Output the (x, y) coordinate of the center of the cell containing the given text.  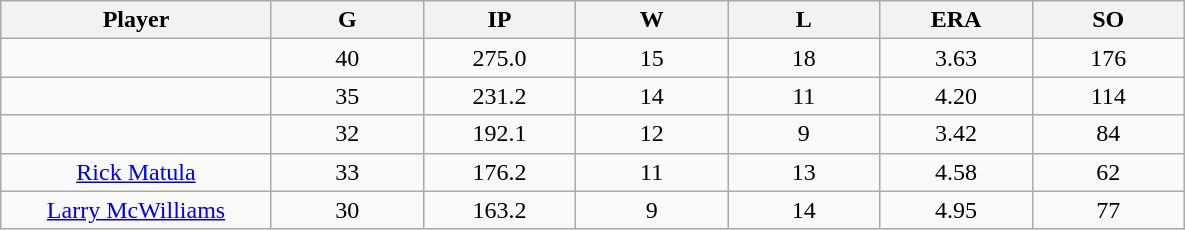
4.95 (956, 210)
30 (347, 210)
18 (804, 58)
13 (804, 172)
275.0 (499, 58)
4.58 (956, 172)
33 (347, 172)
Player (136, 20)
35 (347, 96)
IP (499, 20)
W (652, 20)
163.2 (499, 210)
231.2 (499, 96)
3.63 (956, 58)
Larry McWilliams (136, 210)
3.42 (956, 134)
ERA (956, 20)
176 (1108, 58)
62 (1108, 172)
176.2 (499, 172)
40 (347, 58)
32 (347, 134)
4.20 (956, 96)
L (804, 20)
84 (1108, 134)
Rick Matula (136, 172)
77 (1108, 210)
12 (652, 134)
114 (1108, 96)
15 (652, 58)
192.1 (499, 134)
SO (1108, 20)
G (347, 20)
